Provide the (X, Y) coordinate of the cell's center where the given text is located.  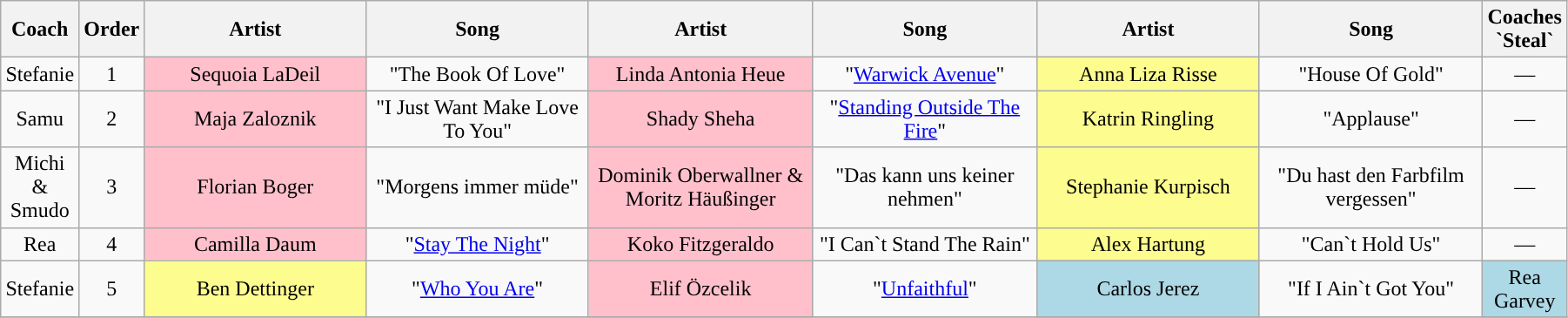
Sequoia LaDeil (256, 74)
4 (111, 244)
Maja Zaloznik (256, 118)
Katrin Ringling (1149, 118)
Coaches `Steal` (1524, 30)
Alex Hartung (1149, 244)
3 (111, 187)
1 (111, 74)
"Morgens immer müde" (477, 187)
"Can`t Hold Us" (1371, 244)
Stephanie Kurpisch (1149, 187)
"Das kann uns keiner nehmen" (925, 187)
Rea Garvey (1524, 289)
Linda Antonia Heue (700, 74)
Elif Özcelik (700, 289)
Carlos Jerez (1149, 289)
Ben Dettinger (256, 289)
"Du hast den Farbfilm vergessen" (1371, 187)
Koko Fitzgeraldo (700, 244)
"Who You Are" (477, 289)
"Stay The Night" (477, 244)
Coach (40, 30)
Order (111, 30)
"I Just Want Make Love To You" (477, 118)
"House Of Gold" (1371, 74)
Samu (40, 118)
Camilla Daum (256, 244)
2 (111, 118)
"I Can`t Stand The Rain" (925, 244)
Florian Boger (256, 187)
"Warwick Avenue" (925, 74)
5 (111, 289)
Dominik Oberwallner & Moritz Häußinger (700, 187)
"If I Ain`t Got You" (1371, 289)
"Unfaithful" (925, 289)
Rea (40, 244)
Michi & Smudo (40, 187)
Shady Sheha (700, 118)
"The Book Of Love" (477, 74)
"Applause" (1371, 118)
"Standing Outside The Fire" (925, 118)
Anna Liza Risse (1149, 74)
